Locate the cell with the specified text and output its (X, Y) center coordinate. 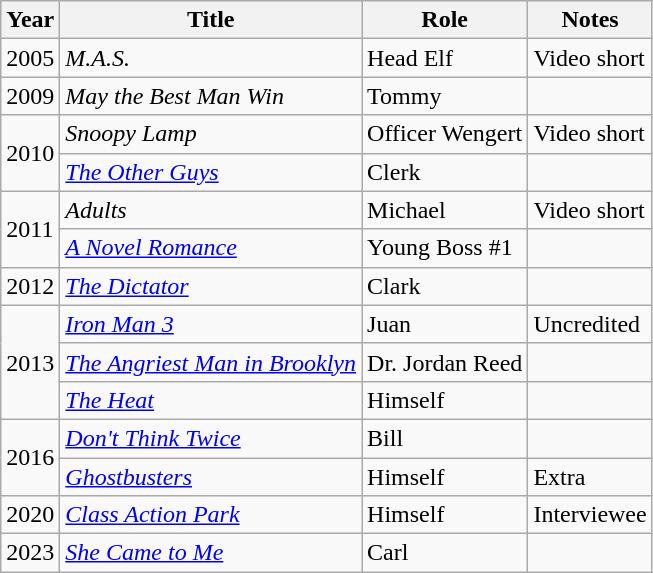
Snoopy Lamp (211, 134)
Uncredited (590, 324)
Interviewee (590, 515)
Clark (445, 286)
Carl (445, 553)
Role (445, 20)
Iron Man 3 (211, 324)
The Other Guys (211, 172)
Juan (445, 324)
The Dictator (211, 286)
Year (30, 20)
Class Action Park (211, 515)
Notes (590, 20)
The Heat (211, 400)
Officer Wengert (445, 134)
Ghostbusters (211, 477)
2009 (30, 96)
2012 (30, 286)
Adults (211, 210)
Bill (445, 438)
Extra (590, 477)
2016 (30, 457)
Tommy (445, 96)
2010 (30, 153)
A Novel Romance (211, 248)
May the Best Man Win (211, 96)
2023 (30, 553)
2011 (30, 229)
Michael (445, 210)
Head Elf (445, 58)
Clerk (445, 172)
Title (211, 20)
2005 (30, 58)
2013 (30, 362)
Don't Think Twice (211, 438)
She Came to Me (211, 553)
The Angriest Man in Brooklyn (211, 362)
2020 (30, 515)
M.A.S. (211, 58)
Dr. Jordan Reed (445, 362)
Young Boss #1 (445, 248)
